Extract the [X, Y] coordinate from the center of the cell holding the provided text.  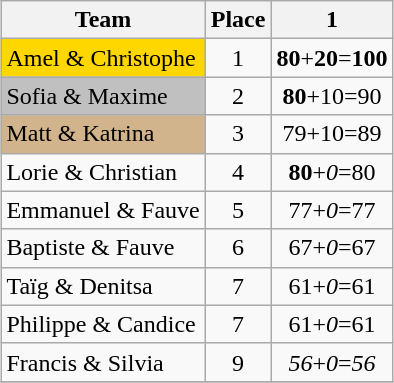
80+0=80 [332, 172]
77+0=77 [332, 210]
Amel & Christophe [103, 58]
80+20=100 [332, 58]
Taïg & Denitsa [103, 286]
Emmanuel & Fauve [103, 210]
Philippe & Candice [103, 324]
67+0=67 [332, 248]
6 [238, 248]
2 [238, 96]
Sofia & Maxime [103, 96]
Team [103, 20]
Lorie & Christian [103, 172]
4 [238, 172]
80+10=90 [332, 96]
Baptiste & Fauve [103, 248]
Place [238, 20]
Francis & Silvia [103, 362]
79+10=89 [332, 134]
3 [238, 134]
Matt & Katrina [103, 134]
5 [238, 210]
9 [238, 362]
56+0=56 [332, 362]
